From the cell containing the given text, extract its center point as [X, Y] coordinate. 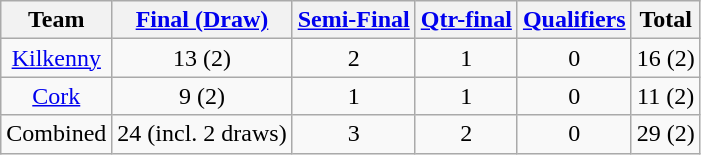
Final (Draw) [202, 20]
16 (2) [666, 58]
Qtr-final [466, 20]
9 (2) [202, 96]
13 (2) [202, 58]
24 (incl. 2 draws) [202, 134]
Qualifiers [574, 20]
Total [666, 20]
Semi-Final [354, 20]
29 (2) [666, 134]
11 (2) [666, 96]
3 [354, 134]
Combined [56, 134]
Kilkenny [56, 58]
Cork [56, 96]
Team [56, 20]
